Determine the (x, y) coordinate at the center of the cell enclosing the given text.  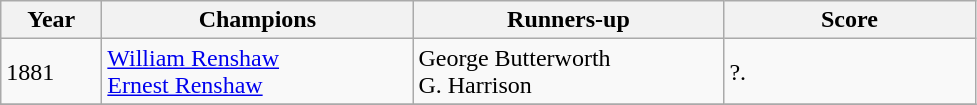
Runners-up (568, 20)
?. (850, 72)
Year (52, 20)
Score (850, 20)
1881 (52, 72)
George Butterworth G. Harrison (568, 72)
William Renshaw Ernest Renshaw (258, 72)
Champions (258, 20)
